Return (x, y) of the center of cell containing provided text 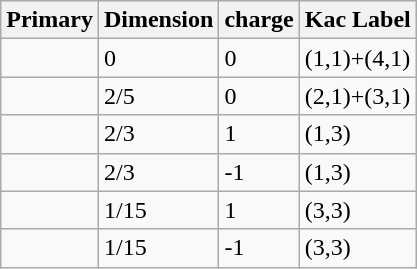
2/5 (158, 96)
(1,1)+(4,1) (358, 58)
Primary (50, 20)
(2,1)+(3,1) (358, 96)
charge (259, 20)
Dimension (158, 20)
Kac Label (358, 20)
